From the cell containing the given text, extract its center point as [X, Y] coordinate. 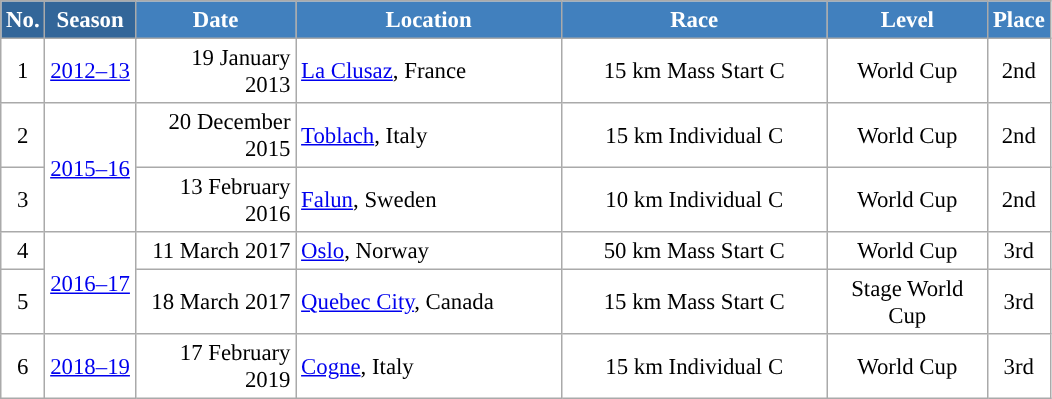
1 [23, 72]
4 [23, 251]
19 January 2013 [216, 72]
2012–13 [90, 72]
Season [90, 20]
Cogne, Italy [429, 366]
Race [694, 20]
Location [429, 20]
50 km Mass Start C [694, 251]
2015–16 [90, 168]
20 December 2015 [216, 136]
6 [23, 366]
2 [23, 136]
2016–17 [90, 283]
No. [23, 20]
17 February 2019 [216, 366]
Stage World Cup [908, 302]
10 km Individual C [694, 200]
Date [216, 20]
11 March 2017 [216, 251]
3 [23, 200]
Toblach, Italy [429, 136]
Level [908, 20]
Place [1019, 20]
13 February 2016 [216, 200]
18 March 2017 [216, 302]
2018–19 [90, 366]
5 [23, 302]
Falun, Sweden [429, 200]
Quebec City, Canada [429, 302]
Oslo, Norway [429, 251]
La Clusaz, France [429, 72]
